Extract the [x, y] coordinate from the center of the cell holding the provided text.  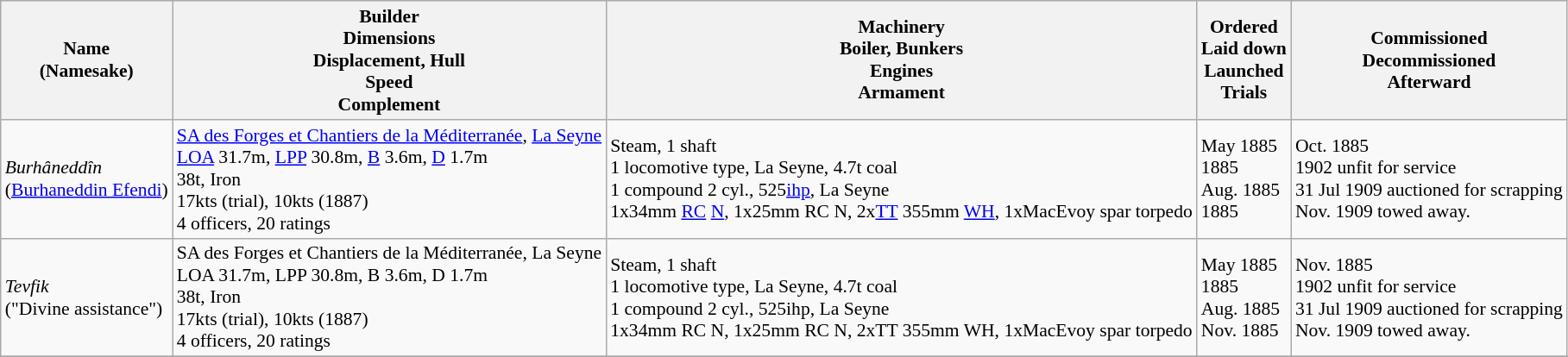
May 18851885Aug. 18851885 [1244, 179]
BuilderDimensionsDisplacement, HullSpeedComplement [389, 60]
CommissionedDecommissionedAfterward [1429, 60]
OrderedLaid downLaunchedTrials [1244, 60]
Oct. 18851902 unfit for service31 Jul 1909 auctioned for scrappingNov. 1909 towed away. [1429, 179]
Name(Namesake) [86, 60]
Burhâneddîn(Burhaneddin Efendi) [86, 179]
Nov. 18851902 unfit for service31 Jul 1909 auctioned for scrappingNov. 1909 towed away. [1429, 297]
May 18851885Aug. 1885Nov. 1885 [1244, 297]
MachineryBoiler, BunkersEnginesArmament [901, 60]
Tevfik("Divine assistance") [86, 297]
